Return [X, Y] of the center of cell containing provided text 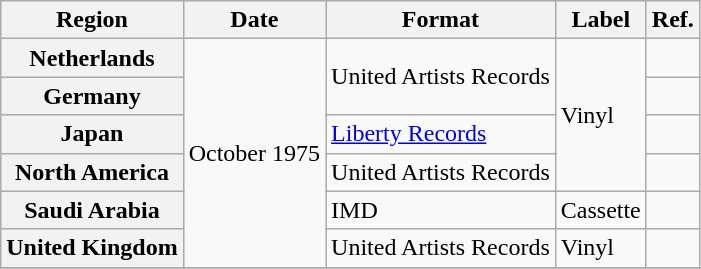
Netherlands [92, 58]
IMD [441, 210]
Region [92, 20]
Label [600, 20]
October 1975 [254, 153]
Liberty Records [441, 134]
Cassette [600, 210]
Ref. [672, 20]
Germany [92, 96]
United Kingdom [92, 248]
Japan [92, 134]
North America [92, 172]
Format [441, 20]
Date [254, 20]
Saudi Arabia [92, 210]
